Search for the cell housing the specified text and yield its (X, Y) center coordinate. 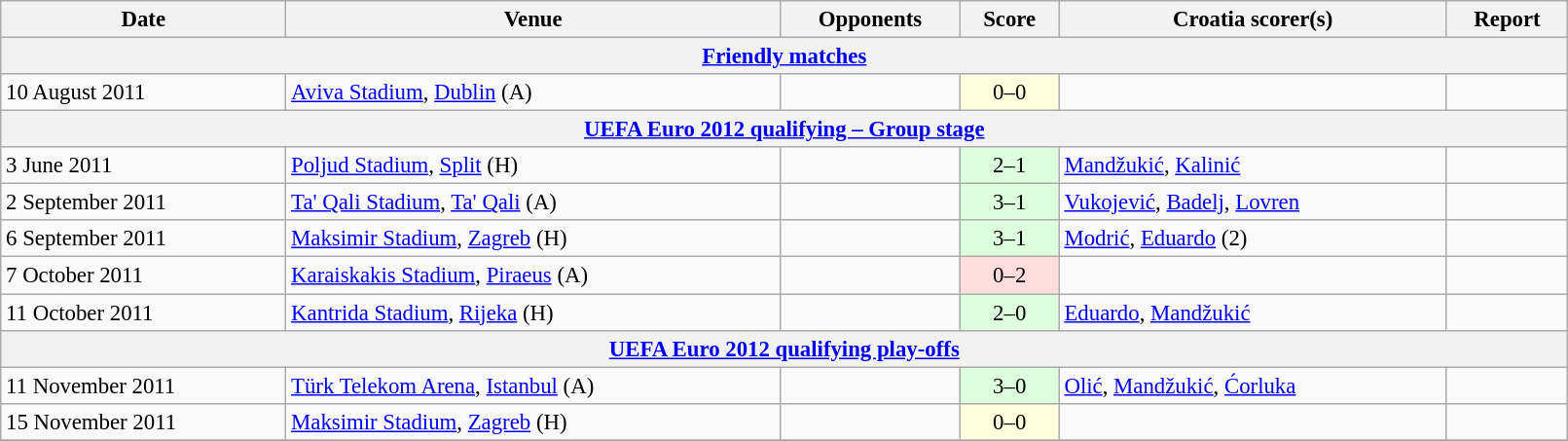
3 June 2011 (144, 165)
UEFA Euro 2012 qualifying play-offs (784, 349)
Ta' Qali Stadium, Ta' Qali (A) (533, 202)
Venue (533, 19)
2–0 (1009, 312)
15 November 2011 (144, 422)
Aviva Stadium, Dublin (A) (533, 92)
Kantrida Stadium, Rijeka (H) (533, 312)
Friendly matches (784, 56)
2–1 (1009, 165)
10 August 2011 (144, 92)
Türk Telekom Arena, Istanbul (A) (533, 386)
Mandžukić, Kalinić (1253, 165)
Croatia scorer(s) (1253, 19)
Date (144, 19)
7 October 2011 (144, 276)
Eduardo, Mandžukić (1253, 312)
Report (1507, 19)
11 October 2011 (144, 312)
Karaiskakis Stadium, Piraeus (A) (533, 276)
Modrić, Eduardo (2) (1253, 239)
Olić, Mandžukić, Ćorluka (1253, 386)
11 November 2011 (144, 386)
Score (1009, 19)
Opponents (870, 19)
0–2 (1009, 276)
Poljud Stadium, Split (H) (533, 165)
6 September 2011 (144, 239)
UEFA Euro 2012 qualifying – Group stage (784, 129)
Vukojević, Badelj, Lovren (1253, 202)
3–0 (1009, 386)
2 September 2011 (144, 202)
